Detect which cell encompasses the target text, then output its [X, Y] center coordinate. 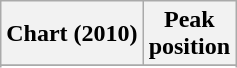
Peakposition [189, 34]
Chart (2010) [72, 34]
